Extract the (x, y) coordinate from the center of the cell holding the provided text.  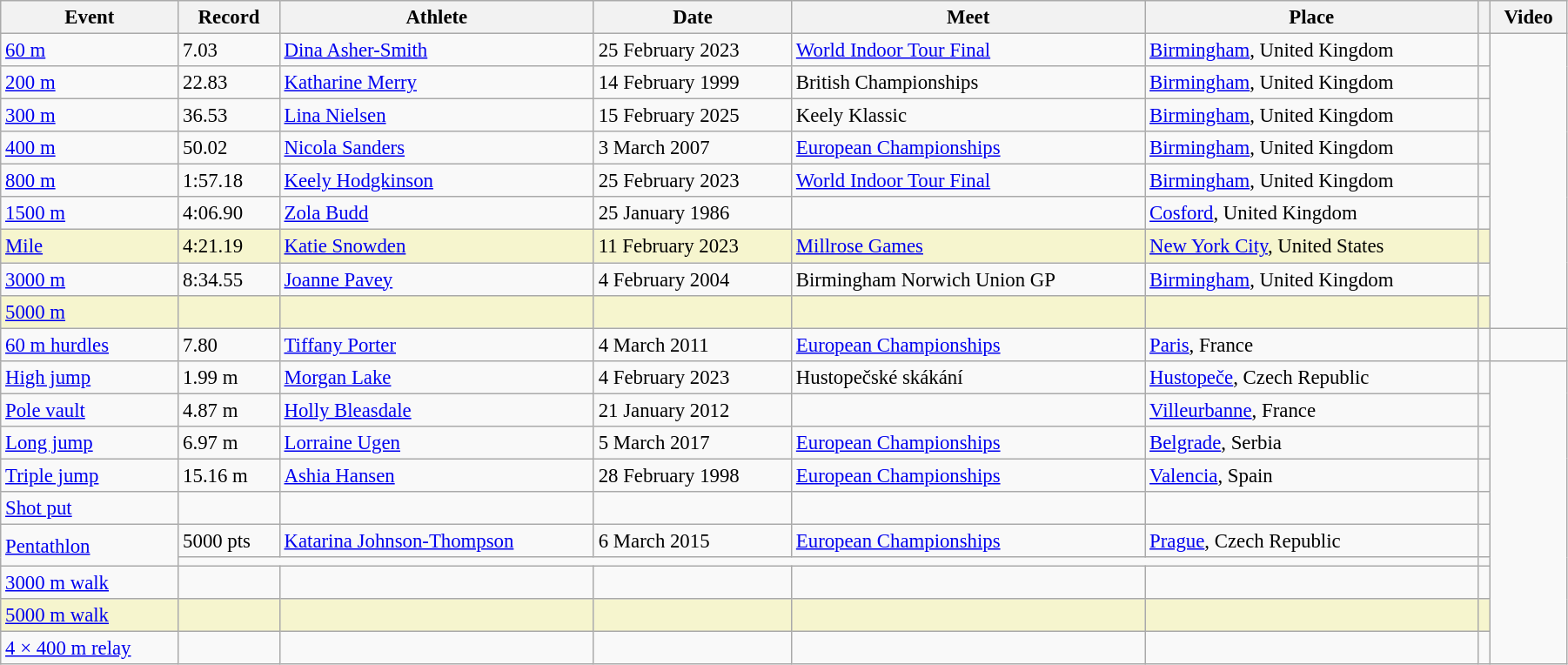
Triple jump (90, 475)
Zola Budd (437, 213)
Ashia Hansen (437, 475)
Valencia, Spain (1312, 475)
Belgrade, Serbia (1312, 443)
15.16 m (229, 475)
5000 m walk (90, 615)
Athlete (437, 17)
Keely Klassic (968, 116)
3000 m walk (90, 583)
1500 m (90, 213)
200 m (90, 83)
Record (229, 17)
6.97 m (229, 443)
Millrose Games (968, 246)
Keely Hodgkinson (437, 181)
11 February 2023 (693, 246)
Shot put (90, 508)
400 m (90, 148)
60 m hurdles (90, 345)
4 February 2004 (693, 279)
Joanne Pavey (437, 279)
21 January 2012 (693, 410)
Katie Snowden (437, 246)
Dina Asher-Smith (437, 50)
1:57.18 (229, 181)
4 March 2011 (693, 345)
Katarina Johnson-Thompson (437, 541)
Cosford, United Kingdom (1312, 213)
High jump (90, 377)
36.53 (229, 116)
3000 m (90, 279)
3 March 2007 (693, 148)
4:21.19 (229, 246)
4:06.90 (229, 213)
5000 m (90, 312)
Lorraine Ugen (437, 443)
Place (1312, 17)
7.80 (229, 345)
Video (1529, 17)
Hustopeče, Czech Republic (1312, 377)
Mile (90, 246)
Villeurbanne, France (1312, 410)
50.02 (229, 148)
7.03 (229, 50)
Morgan Lake (437, 377)
Katharine Merry (437, 83)
300 m (90, 116)
Holly Bleasdale (437, 410)
New York City, United States (1312, 246)
Birmingham Norwich Union GP (968, 279)
22.83 (229, 83)
Pentathlon (90, 545)
Prague, Czech Republic (1312, 541)
28 February 1998 (693, 475)
British Championships (968, 83)
4.87 m (229, 410)
Nicola Sanders (437, 148)
Tiffany Porter (437, 345)
Event (90, 17)
Paris, France (1312, 345)
15 February 2025 (693, 116)
Hustopečské skákání (968, 377)
8:34.55 (229, 279)
4 February 2023 (693, 377)
Lina Nielsen (437, 116)
14 February 1999 (693, 83)
Meet (968, 17)
1.99 m (229, 377)
Long jump (90, 443)
5 March 2017 (693, 443)
25 January 1986 (693, 213)
4 × 400 m relay (90, 648)
6 March 2015 (693, 541)
Pole vault (90, 410)
Date (693, 17)
5000 pts (229, 541)
800 m (90, 181)
60 m (90, 50)
